Determine the (x, y) coordinate at the center of the cell enclosing the given text.  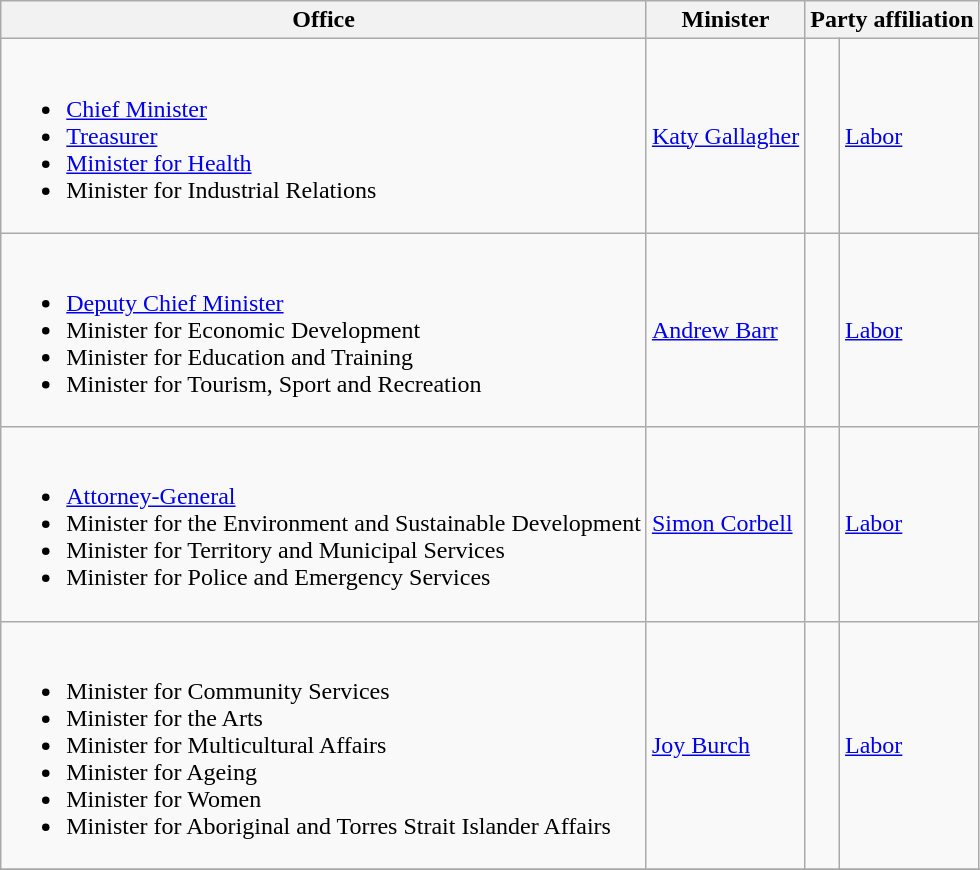
Katy Gallagher (725, 136)
Joy Burch (725, 745)
Minister (725, 20)
Deputy Chief MinisterMinister for Economic DevelopmentMinister for Education and TrainingMinister for Tourism, Sport and Recreation (324, 330)
Andrew Barr (725, 330)
Chief MinisterTreasurerMinister for HealthMinister for Industrial Relations (324, 136)
Office (324, 20)
Party affiliation (892, 20)
Simon Corbell (725, 524)
